Identify which cell holds the provided text, then report its [X, Y] central coordinate. 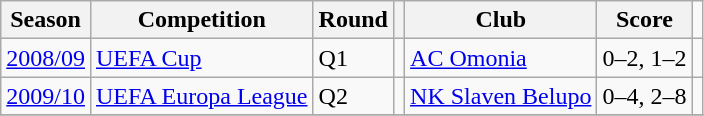
UEFA Europa League [202, 96]
Season [46, 20]
NK Slaven Belupo [501, 96]
Q1 [353, 58]
Competition [202, 20]
Round [353, 20]
0–2, 1–2 [644, 58]
Score [644, 20]
Q2 [353, 96]
AC Omonia [501, 58]
0–4, 2–8 [644, 96]
Club [501, 20]
UEFA Cup [202, 58]
2009/10 [46, 96]
2008/09 [46, 58]
